Pinpoint the cell where the given text exists, returning its [x, y] midpoint coordinate. 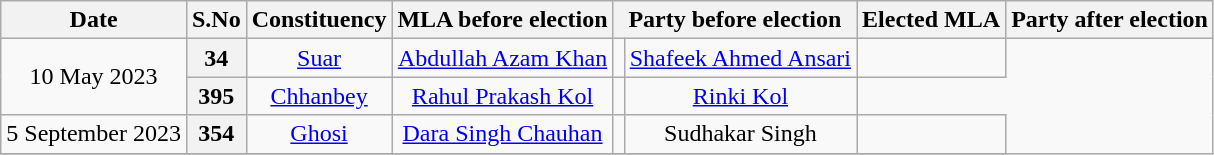
Sudhakar Singh [740, 134]
Shafeek Ahmed Ansari [740, 58]
Elected MLA [932, 20]
S.No [216, 20]
MLA before election [502, 20]
Rahul Prakash Kol [502, 96]
5 September 2023 [94, 134]
Chhanbey [319, 96]
Rinki Kol [740, 96]
10 May 2023 [94, 77]
395 [216, 96]
Suar [319, 58]
Constituency [319, 20]
Date [94, 20]
Ghosi [319, 134]
Party after election [1110, 20]
Party before election [734, 20]
34 [216, 58]
Dara Singh Chauhan [502, 134]
Abdullah Azam Khan [502, 58]
354 [216, 134]
